For the text-containing cell, return its midpoint in [x, y] coordinate format. 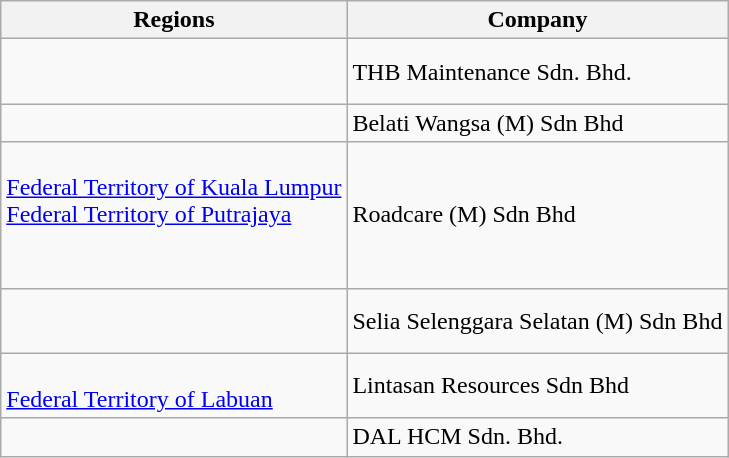
Lintasan Resources Sdn Bhd [538, 386]
Selia Selenggara Selatan (M) Sdn Bhd [538, 320]
Regions [174, 20]
Belati Wangsa (M) Sdn Bhd [538, 123]
Roadcare (M) Sdn Bhd [538, 215]
THB Maintenance Sdn. Bhd. [538, 72]
Company [538, 20]
DAL HCM Sdn. Bhd. [538, 437]
Federal Territory of Labuan [174, 386]
Federal Territory of Kuala Lumpur Federal Territory of Putrajaya [174, 215]
